Identify which cell holds the provided text, then report its (X, Y) central coordinate. 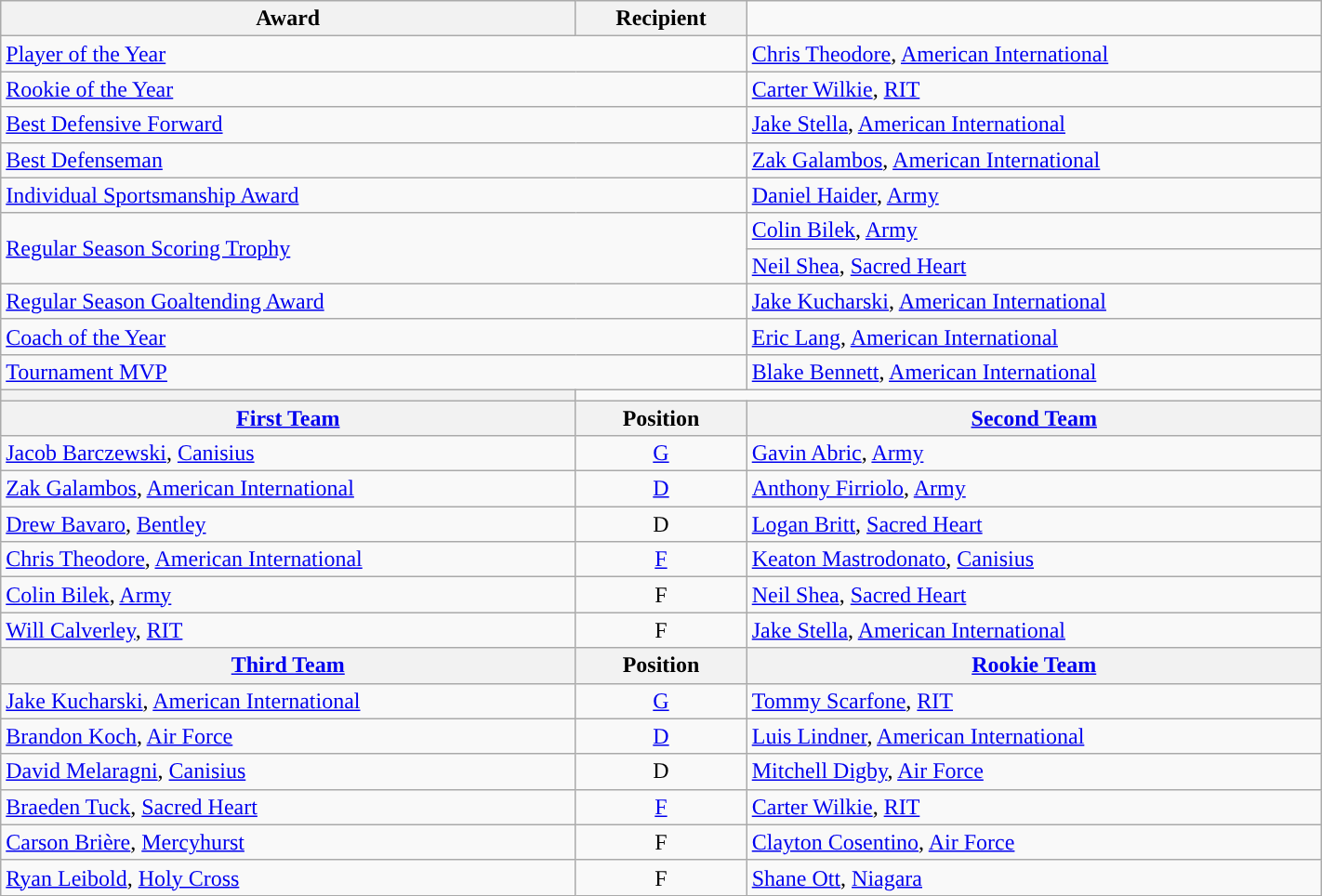
Daniel Haider, Army (1034, 195)
Regular Season Scoring Trophy (374, 248)
Luis Lindner, American International (1034, 736)
Regular Season Goaltending Award (374, 301)
Tournament MVP (374, 372)
Logan Britt, Sacred Heart (1034, 524)
Best Defenseman (374, 160)
Brandon Koch, Air Force (288, 736)
Keaton Mastrodonato, Canisius (1034, 560)
Will Calverley, RIT (288, 630)
Coach of the Year (374, 336)
First Team (288, 417)
Mitchell Digby, Air Force (1034, 771)
David Melaragni, Canisius (288, 771)
Award (288, 19)
Best Defensive Forward (374, 125)
Rookie Team (1034, 665)
Shane Ott, Niagara (1034, 877)
Eric Lang, American International (1034, 336)
Tommy Scarfone, RIT (1034, 701)
Individual Sportsmanship Award (374, 195)
Jacob Barczewski, Canisius (288, 454)
Carson Brière, Mercyhurst (288, 842)
Second Team (1034, 417)
Anthony Firriolo, Army (1034, 489)
Clayton Cosentino, Air Force (1034, 842)
Ryan Leibold, Holy Cross (288, 877)
Recipient (661, 19)
Player of the Year (374, 54)
Rookie of the Year (374, 89)
Braeden Tuck, Sacred Heart (288, 807)
Drew Bavaro, Bentley (288, 524)
Third Team (288, 665)
Blake Bennett, American International (1034, 372)
Gavin Abric, Army (1034, 454)
